Capture the cell that displays the provided text and extract its (x, y) central coordinate. 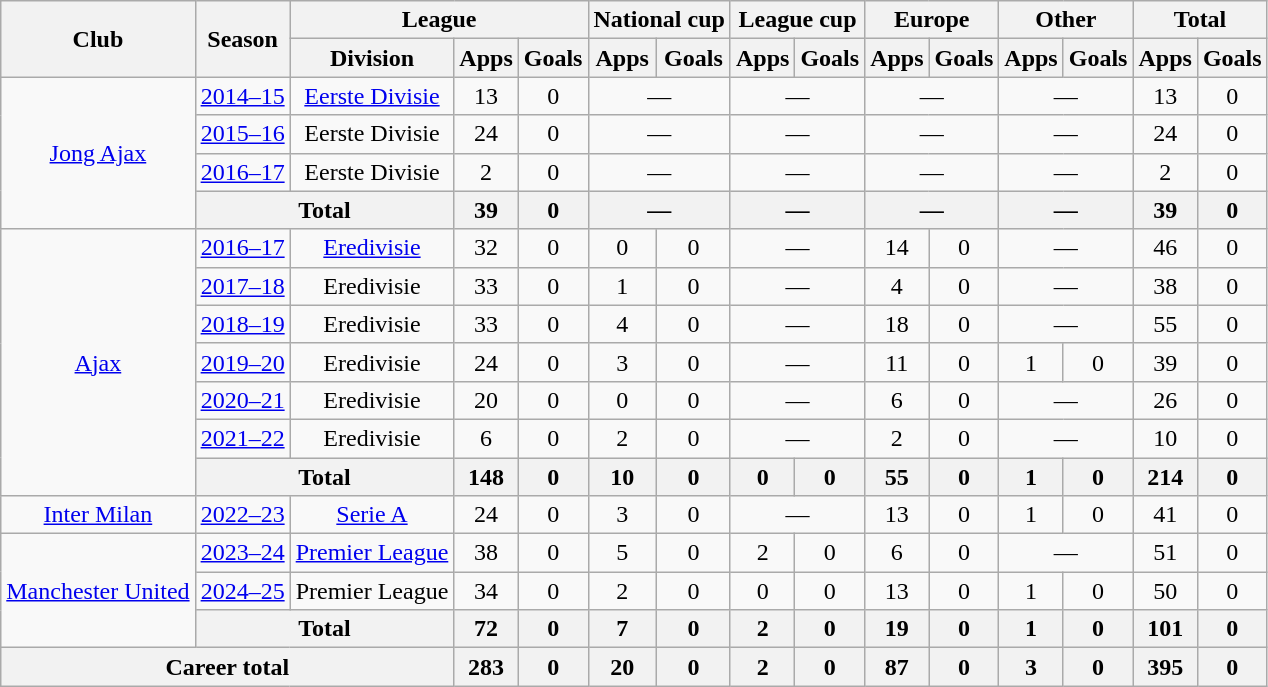
2024–25 (242, 591)
2019–20 (242, 362)
41 (1165, 515)
Division (372, 58)
2015–16 (242, 134)
2020–21 (242, 400)
2022–23 (242, 515)
Club (98, 39)
2023–24 (242, 553)
101 (1165, 629)
11 (897, 362)
51 (1165, 553)
Other (1066, 20)
7 (622, 629)
214 (1165, 477)
50 (1165, 591)
Inter Milan (98, 515)
32 (486, 248)
395 (1165, 667)
26 (1165, 400)
148 (486, 477)
2014–15 (242, 96)
Serie A (372, 515)
19 (897, 629)
46 (1165, 248)
Jong Ajax (98, 153)
League cup (797, 20)
2017–18 (242, 286)
34 (486, 591)
283 (486, 667)
18 (897, 324)
National cup (659, 20)
5 (622, 553)
Manchester United (98, 591)
2018–19 (242, 324)
League (439, 20)
14 (897, 248)
2021–22 (242, 438)
87 (897, 667)
72 (486, 629)
Europe (932, 20)
Season (242, 39)
Ajax (98, 362)
Career total (228, 667)
